Pinpoint the cell where the given text exists, returning its [x, y] midpoint coordinate. 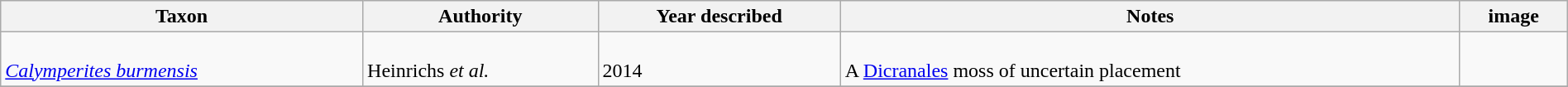
image [1513, 17]
Heinrichs et al. [480, 60]
2014 [719, 60]
Notes [1150, 17]
A Dicranales moss of uncertain placement [1150, 60]
Taxon [182, 17]
Year described [719, 17]
Calymperites burmensis [182, 60]
Authority [480, 17]
